For the text-containing cell, return its midpoint in [X, Y] coordinate format. 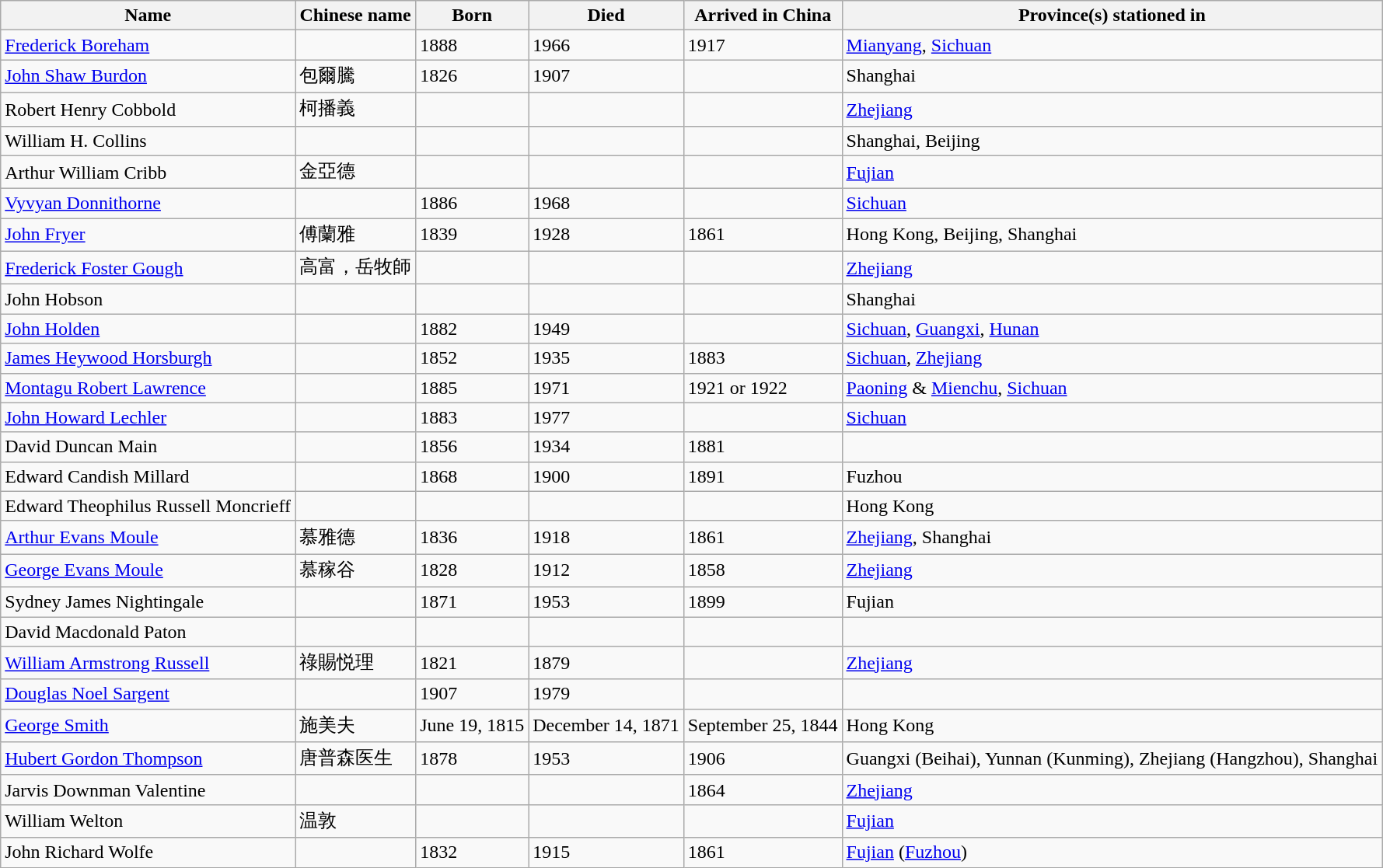
1934 [606, 447]
Vyvyan Donnithorne [148, 204]
1828 [473, 570]
John Holden [148, 329]
George Smith [148, 726]
1868 [473, 476]
1881 [763, 447]
Fujian (Fuzhou) [1112, 852]
施美夫 [356, 726]
David Macdonald Paton [148, 632]
1821 [473, 664]
Province(s) stationed in [1112, 16]
Edward Candish Millard [148, 476]
John Shaw Burdon [148, 76]
1879 [606, 664]
Hong Kong, Beijing, Shanghai [1112, 235]
1921 or 1922 [763, 388]
William H. Collins [148, 141]
John Hobson [148, 299]
唐普森医生 [356, 758]
Zhejiang, Shanghai [1112, 538]
Hubert Gordon Thompson [148, 758]
Arrived in China [763, 16]
1871 [473, 601]
傅蘭雅 [356, 235]
Douglas Noel Sargent [148, 694]
John Richard Wolfe [148, 852]
Died [606, 16]
1977 [606, 417]
Shanghai, Beijing [1112, 141]
1852 [473, 358]
John Fryer [148, 235]
Sichuan, Guangxi, Hunan [1112, 329]
Arthur William Cribb [148, 173]
1906 [763, 758]
George Evans Moule [148, 570]
1949 [606, 329]
1858 [763, 570]
Mianyang, Sichuan [1112, 45]
1886 [473, 204]
Jarvis Downman Valentine [148, 790]
金亞德 [356, 173]
Edward Theophilus Russell Moncrieff [148, 506]
1878 [473, 758]
William Armstrong Russell [148, 664]
December 14, 1871 [606, 726]
1966 [606, 45]
David Duncan Main [148, 447]
1915 [606, 852]
Sydney James Nightingale [148, 601]
Born [473, 16]
1918 [606, 538]
温敦 [356, 821]
1979 [606, 694]
Name [148, 16]
高富，岳牧師 [356, 267]
Robert Henry Cobbold [148, 109]
1928 [606, 235]
1836 [473, 538]
1912 [606, 570]
包爾騰 [356, 76]
Chinese name [356, 16]
1899 [763, 601]
慕雅德 [356, 538]
柯播義 [356, 109]
Guangxi (Beihai), Yunnan (Kunming), Zhejiang (Hangzhou), Shanghai [1112, 758]
September 25, 1844 [763, 726]
1888 [473, 45]
1856 [473, 447]
Fuzhou [1112, 476]
James Heywood Horsburgh [148, 358]
1832 [473, 852]
1968 [606, 204]
Frederick Foster Gough [148, 267]
Paoning & Mienchu, Sichuan [1112, 388]
祿賜悦理 [356, 664]
Arthur Evans Moule [148, 538]
1864 [763, 790]
1971 [606, 388]
John Howard Lechler [148, 417]
慕稼谷 [356, 570]
1891 [763, 476]
1935 [606, 358]
1900 [606, 476]
1826 [473, 76]
Frederick Boreham [148, 45]
1839 [473, 235]
Sichuan, Zhejiang [1112, 358]
Montagu Robert Lawrence [148, 388]
June 19, 1815 [473, 726]
1917 [763, 45]
William Welton [148, 821]
1885 [473, 388]
1882 [473, 329]
